Output the [x, y] coordinate of the center of the cell containing the given text.  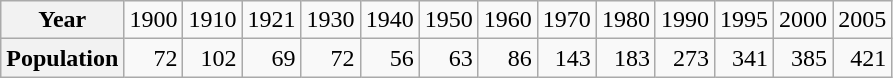
273 [684, 58]
143 [566, 58]
421 [862, 58]
63 [448, 58]
385 [804, 58]
1921 [272, 20]
1900 [154, 20]
Year [62, 20]
69 [272, 58]
1950 [448, 20]
56 [390, 58]
1970 [566, 20]
86 [508, 58]
2005 [862, 20]
1930 [330, 20]
1995 [744, 20]
1940 [390, 20]
183 [626, 58]
102 [212, 58]
1910 [212, 20]
341 [744, 58]
1980 [626, 20]
1960 [508, 20]
2000 [804, 20]
Population [62, 58]
1990 [684, 20]
